Return the [X, Y] coordinate for the center point of the cell that contains the specified text.  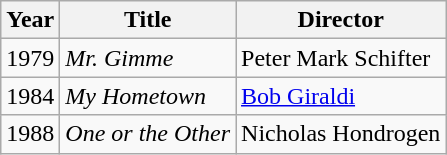
1979 [30, 58]
Year [30, 20]
Director [341, 20]
One or the Other [148, 134]
Bob Giraldi [341, 96]
Mr. Gimme [148, 58]
Title [148, 20]
1988 [30, 134]
My Hometown [148, 96]
Peter Mark Schifter [341, 58]
Nicholas Hondrogen [341, 134]
1984 [30, 96]
